Scan for the cell matching the given text and deliver its [X, Y] coordinate at center. 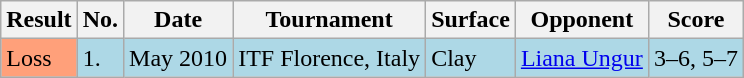
Liana Ungur [582, 58]
Surface [471, 20]
Loss [39, 58]
May 2010 [178, 58]
No. [100, 20]
Date [178, 20]
Result [39, 20]
Tournament [330, 20]
Score [696, 20]
1. [100, 58]
3–6, 5–7 [696, 58]
Clay [471, 58]
Opponent [582, 20]
ITF Florence, Italy [330, 58]
